Provide the (x, y) coordinate of the cell's center where the given text is located.  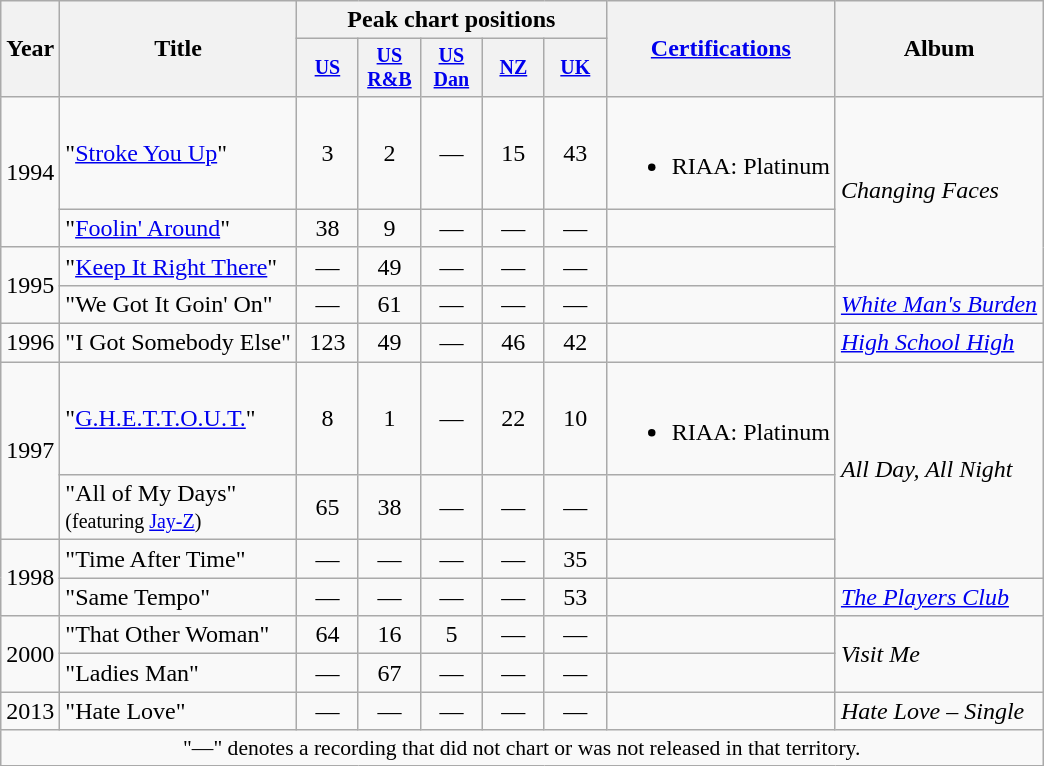
9 (389, 228)
All Day, All Night (938, 470)
"Same Tempo" (178, 597)
"That Other Woman" (178, 635)
Album (938, 49)
15 (513, 152)
Changing Faces (938, 190)
Visit Me (938, 654)
8 (327, 418)
2000 (30, 654)
The Players Club (938, 597)
10 (575, 418)
1998 (30, 578)
1996 (30, 343)
Hate Love – Single (938, 711)
123 (327, 343)
"I Got Somebody Else" (178, 343)
US (327, 68)
"Foolin' Around" (178, 228)
"Ladies Man" (178, 673)
42 (575, 343)
High School High (938, 343)
53 (575, 597)
1997 (30, 451)
NZ (513, 68)
UK (575, 68)
35 (575, 559)
67 (389, 673)
"All of My Days" (featuring Jay-Z) (178, 508)
"G.H.E.T.T.O.U.T." (178, 418)
1995 (30, 285)
"—" denotes a recording that did not chart or was not released in that territory. (522, 748)
Certifications (720, 49)
64 (327, 635)
"Keep It Right There" (178, 266)
1 (389, 418)
16 (389, 635)
"Stroke You Up" (178, 152)
"Hate Love" (178, 711)
43 (575, 152)
USDan (451, 68)
5 (451, 635)
1994 (30, 172)
2 (389, 152)
White Man's Burden (938, 304)
Year (30, 49)
61 (389, 304)
Peak chart positions (451, 20)
3 (327, 152)
Title (178, 49)
"Time After Time" (178, 559)
65 (327, 508)
USR&B (389, 68)
46 (513, 343)
"We Got It Goin' On" (178, 304)
22 (513, 418)
2013 (30, 711)
